Capture the cell that displays the provided text and extract its (X, Y) central coordinate. 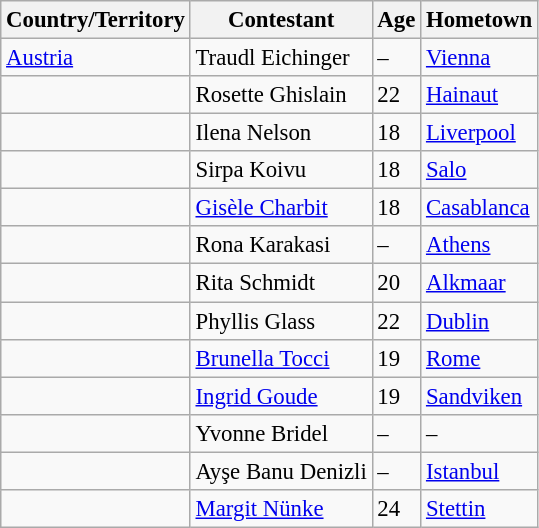
Brunella Tocci (281, 358)
Ingrid Goude (281, 396)
Athens (480, 245)
Age (396, 20)
Yvonne Bridel (281, 433)
Casablanca (480, 208)
Hainaut (480, 95)
Phyllis Glass (281, 321)
24 (396, 509)
Dublin (480, 321)
Hometown (480, 20)
Contestant (281, 20)
Country/Territory (96, 20)
Austria (96, 58)
Gisèle Charbit (281, 208)
Ilena Nelson (281, 133)
Rita Schmidt (281, 283)
Rosette Ghislain (281, 95)
Rome (480, 358)
Margit Nünke (281, 509)
Alkmaar (480, 283)
Traudl Eichinger (281, 58)
Rona Karakasi (281, 245)
Sirpa Koivu (281, 170)
20 (396, 283)
Ayşe Banu Denizli (281, 471)
Liverpool (480, 133)
Sandviken (480, 396)
Salo (480, 170)
Vienna (480, 58)
Istanbul (480, 471)
Stettin (480, 509)
